Return the (x, y) coordinate for the center point of the cell that contains the specified text.  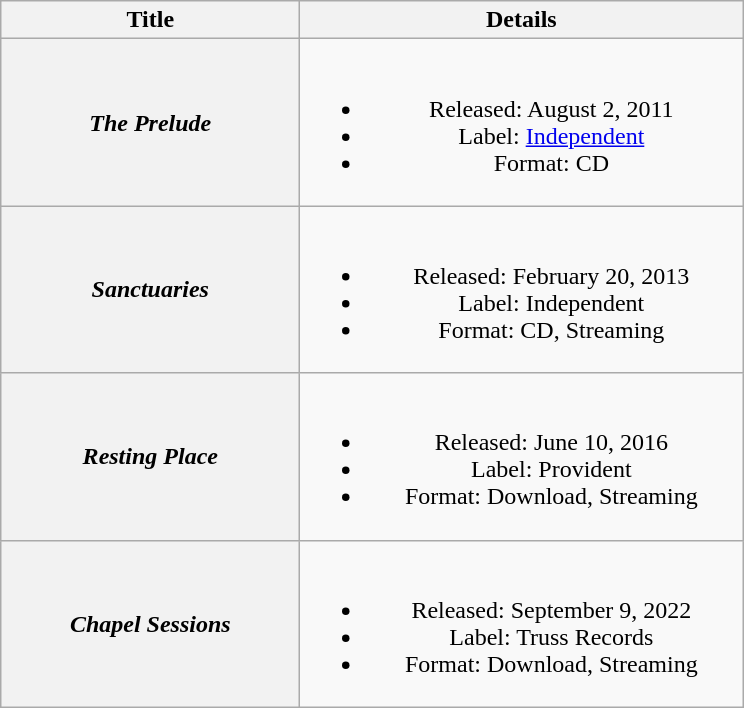
The Prelude (150, 122)
Resting Place (150, 456)
Details (522, 20)
Title (150, 20)
Sanctuaries (150, 290)
Released: August 2, 2011Label: IndependentFormat: CD (522, 122)
Chapel Sessions (150, 624)
Released: June 10, 2016Label: ProvidentFormat: Download, Streaming (522, 456)
Released: February 20, 2013Label: IndependentFormat: CD, Streaming (522, 290)
Released: September 9, 2022Label: Truss RecordsFormat: Download, Streaming (522, 624)
